Capture the cell that displays the provided text and extract its (x, y) central coordinate. 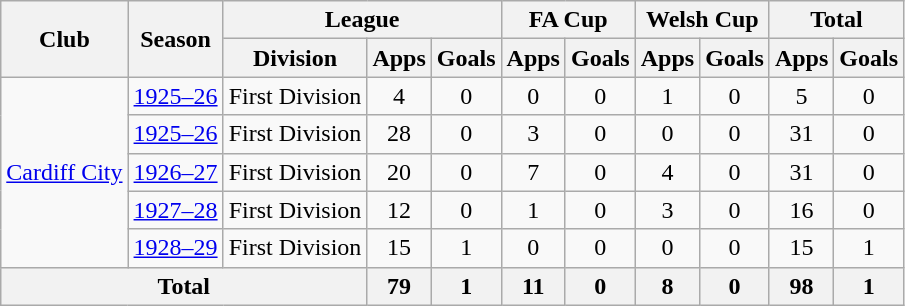
8 (667, 286)
1926–27 (176, 172)
11 (533, 286)
5 (801, 96)
Season (176, 39)
16 (801, 210)
1928–29 (176, 248)
20 (399, 172)
79 (399, 286)
1927–28 (176, 210)
28 (399, 134)
98 (801, 286)
League (362, 20)
7 (533, 172)
12 (399, 210)
Division (295, 58)
FA Cup (568, 20)
Club (64, 39)
Welsh Cup (702, 20)
Cardiff City (64, 172)
